Return the [x, y] coordinate for the center point of the cell that contains the specified text.  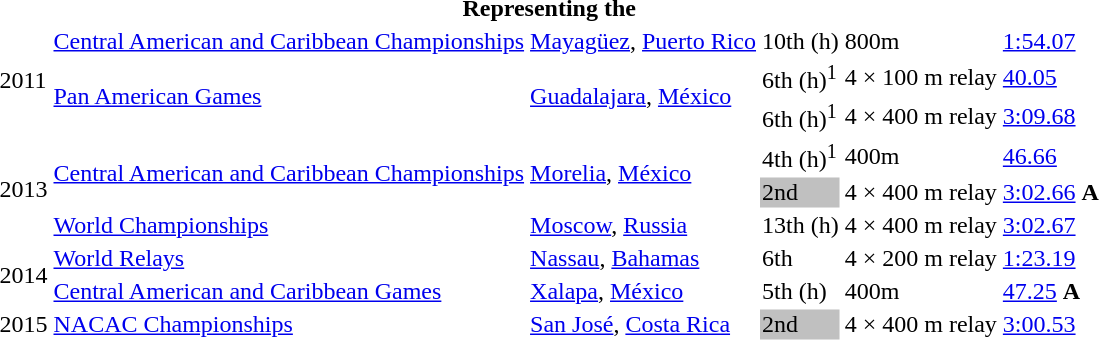
San José, Costa Rica [644, 324]
Central American and Caribbean Games [289, 291]
Xalapa, México [644, 291]
Pan American Games [289, 97]
Moscow, Russia [644, 225]
5th (h) [801, 291]
Morelia, México [644, 172]
Nassau, Bahamas [644, 258]
4 × 100 m relay [920, 77]
Guadalajara, México [644, 97]
6th [801, 258]
800m [920, 41]
Mayagüez, Puerto Rico [644, 41]
World Relays [289, 258]
4 × 200 m relay [920, 258]
13th (h) [801, 225]
NACAC Championships [289, 324]
4th (h)1 [801, 156]
10th (h) [801, 41]
World Championships [289, 225]
